Extract the [X, Y] coordinate from the center of the cell holding the provided text.  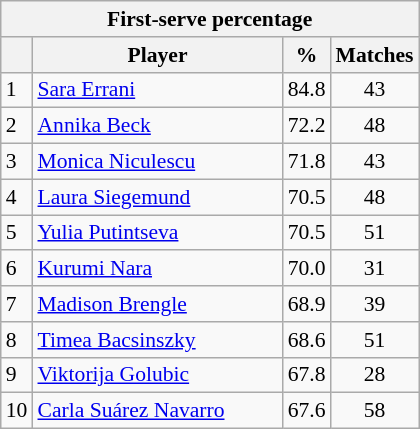
% [307, 55]
68.9 [307, 304]
39 [374, 304]
10 [17, 411]
71.8 [307, 162]
Player [157, 55]
70.0 [307, 269]
67.6 [307, 411]
67.8 [307, 375]
Sara Errani [157, 90]
58 [374, 411]
84.8 [307, 90]
First-serve percentage [210, 19]
7 [17, 304]
Laura Siegemund [157, 197]
Yulia Putintseva [157, 233]
9 [17, 375]
Matches [374, 55]
1 [17, 90]
72.2 [307, 126]
28 [374, 375]
8 [17, 340]
6 [17, 269]
31 [374, 269]
Kurumi Nara [157, 269]
5 [17, 233]
Carla Suárez Navarro [157, 411]
Annika Beck [157, 126]
Madison Brengle [157, 304]
68.6 [307, 340]
Monica Niculescu [157, 162]
Timea Bacsinszky [157, 340]
3 [17, 162]
2 [17, 126]
4 [17, 197]
Viktorija Golubic [157, 375]
